Detect which cell encompasses the target text, then output its [x, y] center coordinate. 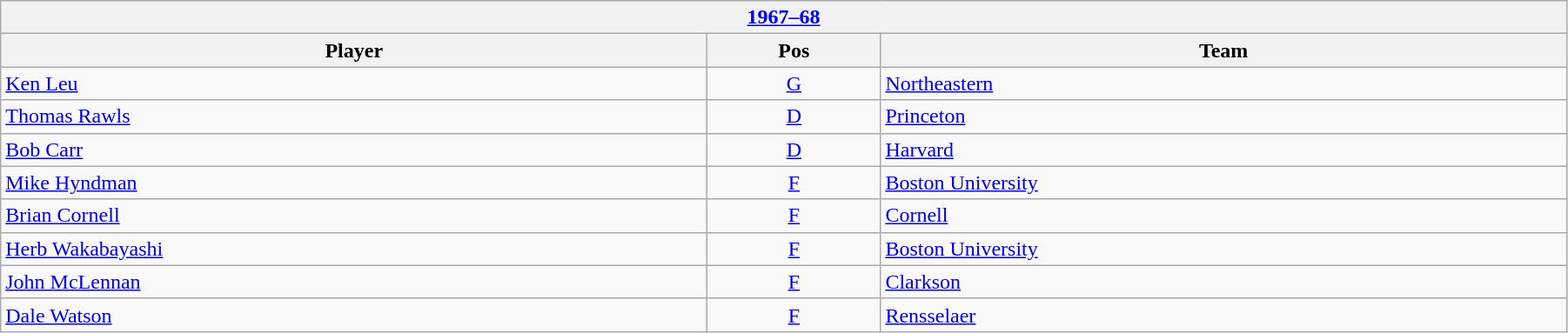
Rensselaer [1223, 315]
Northeastern [1223, 83]
Princeton [1223, 117]
Clarkson [1223, 282]
Team [1223, 50]
John McLennan [354, 282]
Bob Carr [354, 150]
Cornell [1223, 216]
Mike Hyndman [354, 183]
Harvard [1223, 150]
Herb Wakabayashi [354, 249]
1967–68 [784, 17]
Dale Watson [354, 315]
Ken Leu [354, 83]
Player [354, 50]
Pos [794, 50]
Thomas Rawls [354, 117]
Brian Cornell [354, 216]
G [794, 83]
